For the text-containing cell, return its midpoint in [x, y] coordinate format. 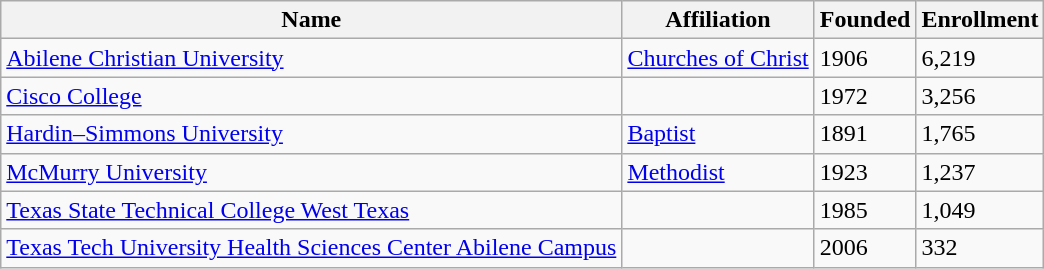
Texas Tech University Health Sciences Center Abilene Campus [312, 248]
1985 [865, 210]
2006 [865, 248]
3,256 [980, 96]
6,219 [980, 58]
332 [980, 248]
Churches of Christ [718, 58]
1,765 [980, 134]
Baptist [718, 134]
1891 [865, 134]
Texas State Technical College West Texas [312, 210]
1,237 [980, 172]
Enrollment [980, 20]
Abilene Christian University [312, 58]
1906 [865, 58]
Name [312, 20]
Founded [865, 20]
McMurry University [312, 172]
Affiliation [718, 20]
Methodist [718, 172]
Hardin–Simmons University [312, 134]
1923 [865, 172]
1,049 [980, 210]
Cisco College [312, 96]
1972 [865, 96]
